Identify which cell holds the provided text, then report its [x, y] central coordinate. 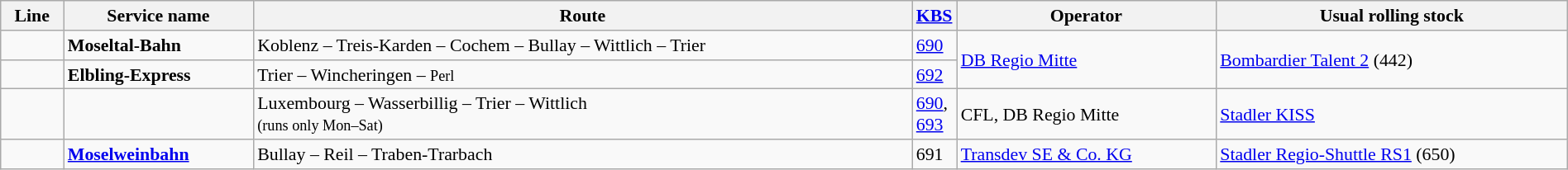
CFL, DB Regio Mitte [1087, 114]
691 [935, 154]
Luxembourg – Wasserbillig – Trier – Wittlich(runs only Mon–Sat) [582, 114]
Stadler Regio-Shuttle RS1 (650) [1391, 154]
Bullay – Reil – Traben-Trarbach [582, 154]
Line [32, 15]
Bombardier Talent 2 (442) [1391, 59]
Operator [1087, 15]
DB Regio Mitte [1087, 59]
Moselweinbahn [159, 154]
692 [935, 74]
690 [935, 45]
Usual rolling stock [1391, 15]
KBS [935, 15]
Moseltal-Bahn [159, 45]
Transdev SE & Co. KG [1087, 154]
Service name [159, 15]
Elbling-Express [159, 74]
Route [582, 15]
Stadler KISS [1391, 114]
Trier – Wincheringen – Perl [582, 74]
Koblenz – Treis-Karden – Cochem – Bullay – Wittlich – Trier [582, 45]
690, 693 [935, 114]
